Identify which cell holds the provided text, then report its [x, y] central coordinate. 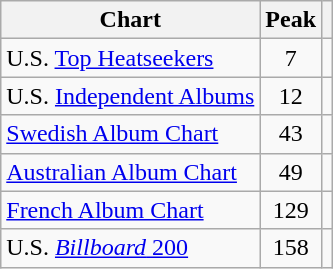
43 [291, 134]
U.S. Top Heatseekers [130, 58]
U.S. Independent Albums [130, 96]
129 [291, 210]
Chart [130, 20]
French Album Chart [130, 210]
7 [291, 58]
49 [291, 172]
U.S. Billboard 200 [130, 248]
Swedish Album Chart [130, 134]
158 [291, 248]
Peak [291, 20]
Australian Album Chart [130, 172]
12 [291, 96]
